Pinpoint the cell where the given text exists, returning its (X, Y) midpoint coordinate. 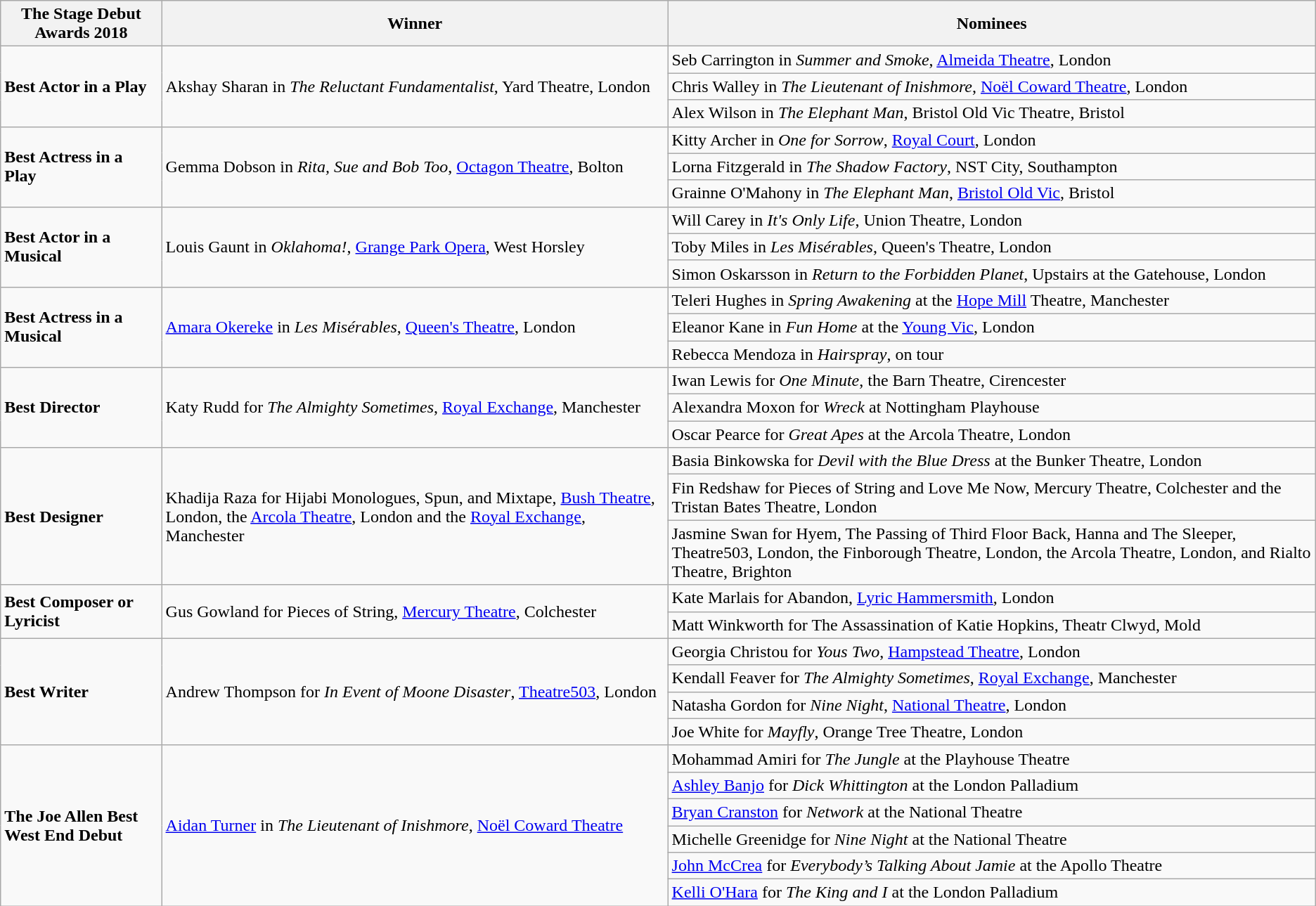
Teleri Hughes in Spring Awakening at the Hope Mill Theatre, Manchester (991, 300)
Simon Oskarsson in Return to the Forbidden Planet, Upstairs at the Gatehouse, London (991, 273)
Best Actor in a Musical (82, 247)
Akshay Sharan in The Reluctant Fundamentalist, Yard Theatre, London (415, 86)
Oscar Pearce for Great Apes at the Arcola Theatre, London (991, 434)
Basia Binkowska for Devil with the Blue Dress at the Bunker Theatre, London (991, 461)
Alexandra Moxon for Wreck at Nottingham Playhouse (991, 408)
Nominees (991, 24)
Mohammad Amiri for The Jungle at the Playhouse Theatre (991, 758)
Louis Gaunt in Oklahoma!, Grange Park Opera, West Horsley (415, 247)
Best Actor in a Play (82, 86)
Bryan Cranston for Network at the National Theatre (991, 812)
Michelle Greenidge for Nine Night at the National Theatre (991, 839)
Grainne O'Mahony in The Elephant Man, Bristol Old Vic, Bristol (991, 193)
Georgia Christou for Yous Two, Hampstead Theatre, London (991, 652)
Kelli O'Hara for The King and I at the London Palladium (991, 893)
Matt Winkworth for The Assassination of Katie Hopkins, Theatr Clwyd, Mold (991, 625)
Iwan Lewis for One Minute, the Barn Theatre, Cirencester (991, 381)
Natasha Gordon for Nine Night, National Theatre, London (991, 705)
Gemma Dobson in Rita, Sue and Bob Too, Octagon Theatre, Bolton (415, 167)
Alex Wilson in The Elephant Man, Bristol Old Vic Theatre, Bristol (991, 113)
Winner (415, 24)
Best Designer (82, 516)
Best Actress in a Play (82, 167)
Kendall Feaver for The Almighty Sometimes, Royal Exchange, Manchester (991, 678)
Amara Okereke in Les Misérables, Queen's Theatre, London (415, 327)
Best Actress in a Musical (82, 327)
Seb Carrington in Summer and Smoke, Almeida Theatre, London (991, 60)
John McCrea for Everybody’s Talking About Jamie at the Apollo Theatre (991, 866)
Best Director (82, 408)
Best Composer or Lyricist (82, 611)
The Joe Allen Best West End Debut (82, 825)
Fin Redshaw for Pieces of String and Love Me Now, Mercury Theatre, Colchester and the Tristan Bates Theatre, London (991, 498)
Joe White for Mayfly, Orange Tree Theatre, London (991, 732)
Rebecca Mendoza in Hairspray, on tour (991, 354)
Aidan Turner in The Lieutenant of Inishmore, Noël Coward Theatre (415, 825)
Best Writer (82, 692)
Chris Walley in The Lieutenant of Inishmore, Noël Coward Theatre, London (991, 86)
Gus Gowland for Pieces of String, Mercury Theatre, Colchester (415, 611)
Kitty Archer in One for Sorrow, Royal Court, London (991, 140)
Khadija Raza for Hijabi Monologues, Spun, and Mixtape, Bush Theatre, London, the Arcola Theatre, London and the Royal Exchange, Manchester (415, 516)
Katy Rudd for The Almighty Sometimes, Royal Exchange, Manchester (415, 408)
Kate Marlais for Abandon, Lyric Hammersmith, London (991, 598)
Lorna Fitzgerald in The Shadow Factory, NST City, Southampton (991, 167)
Ashley Banjo for Dick Whittington at the London Palladium (991, 785)
Will Carey in It's Only Life, Union Theatre, London (991, 220)
Toby Miles in Les Misérables, Queen's Theatre, London (991, 247)
The Stage Debut Awards 2018 (82, 24)
Andrew Thompson for In Event of Moone Disaster, Theatre503, London (415, 692)
Eleanor Kane in Fun Home at the Young Vic, London (991, 327)
